From the cell containing the given text, extract its center point as [X, Y] coordinate. 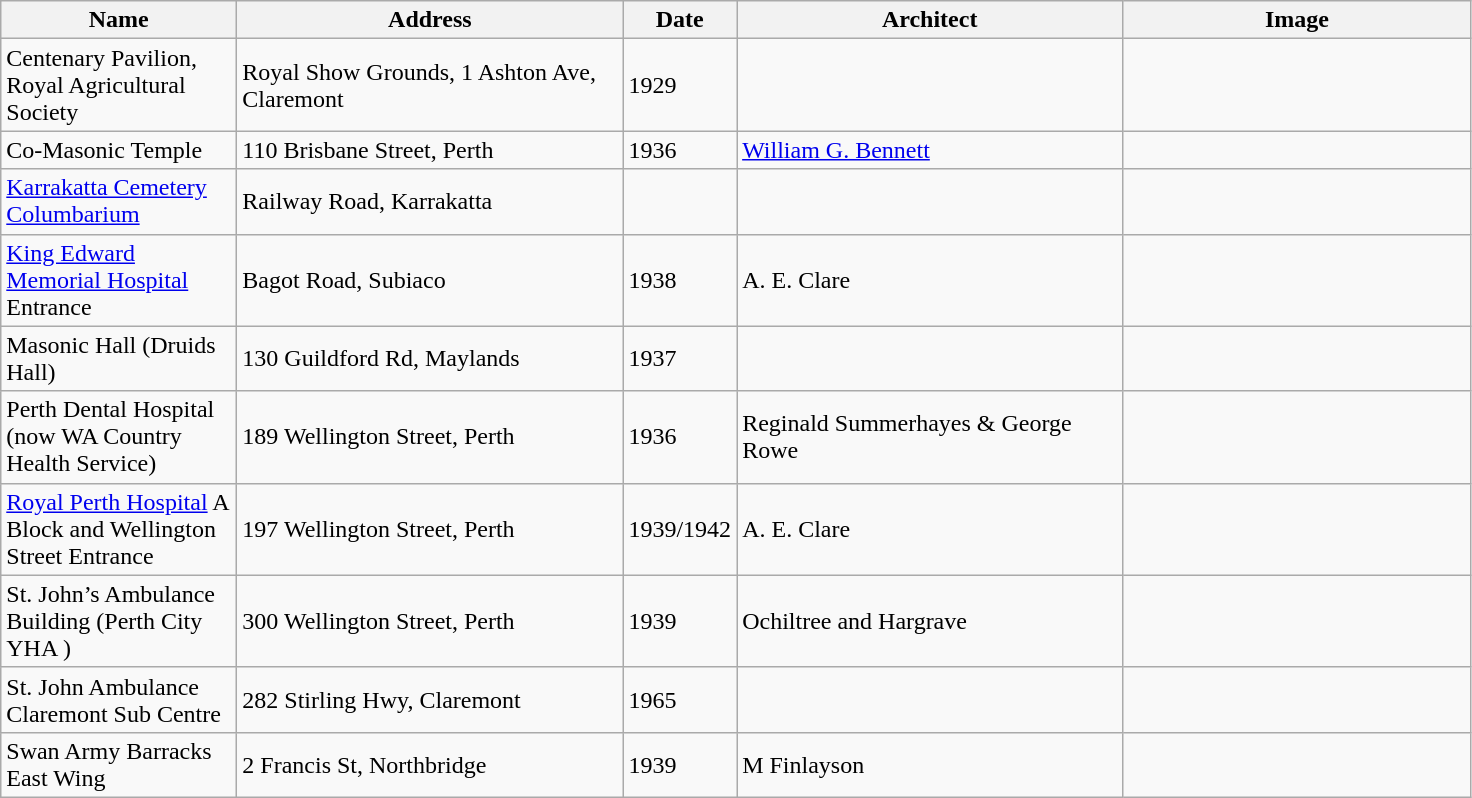
Reginald Summerhayes & George Rowe [930, 437]
2 Francis St, Northbridge [430, 764]
Centenary Pavilion, Royal Agricultural Society [119, 85]
Image [1298, 20]
Date [680, 20]
Royal Show Grounds, 1 Ashton Ave, Claremont [430, 85]
1938 [680, 280]
Perth Dental Hospital (now WA Country Health Service) [119, 437]
300 Wellington Street, Perth [430, 621]
1937 [680, 358]
130 Guildford Rd, Maylands [430, 358]
Masonic Hall (Druids Hall) [119, 358]
Royal Perth Hospital A Block and Wellington Street Entrance [119, 529]
189 Wellington Street, Perth [430, 437]
King Edward Memorial Hospital Entrance [119, 280]
M Finlayson [930, 764]
282 Stirling Hwy, Claremont [430, 700]
1939/1942 [680, 529]
St. John’s Ambulance Building (Perth City YHA ) [119, 621]
St. John Ambulance Claremont Sub Centre [119, 700]
1929 [680, 85]
197 Wellington Street, Perth [430, 529]
Architect [930, 20]
1965 [680, 700]
Karrakatta Cemetery Columbarium [119, 202]
Ochiltree and Hargrave [930, 621]
Railway Road, Karrakatta [430, 202]
110 Brisbane Street, Perth [430, 150]
William G. Bennett [930, 150]
Address [430, 20]
Swan Army Barracks East Wing [119, 764]
Name [119, 20]
Bagot Road, Subiaco [430, 280]
Co-Masonic Temple [119, 150]
